Identify which cell holds the provided text, then report its (x, y) central coordinate. 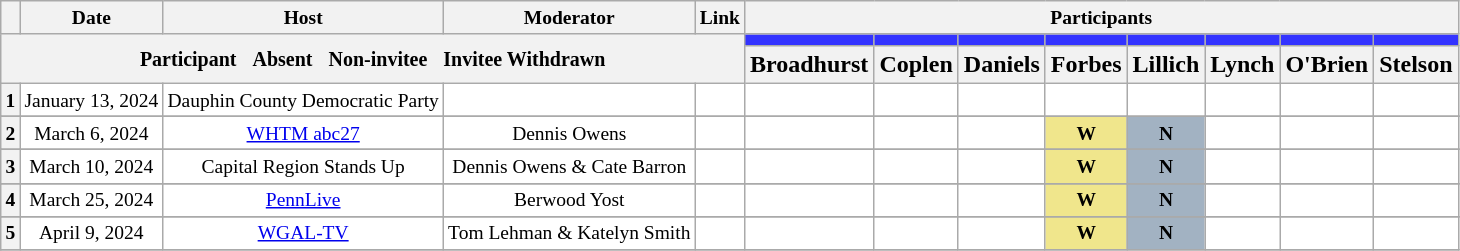
Tom Lehman & Katelyn Smith (569, 232)
WGAL-TV (304, 232)
Forbes (1086, 64)
Date (92, 18)
O'Brien (1327, 64)
Capital Region Stands Up (304, 166)
WHTM abc27 (304, 132)
January 13, 2024 (92, 100)
Host (304, 18)
Link (720, 18)
March 25, 2024 (92, 200)
Daniels (1002, 64)
3 (10, 166)
Stelson (1416, 64)
Participants (1102, 18)
Dauphin County Democratic Party (304, 100)
March 10, 2024 (92, 166)
Lillich (1166, 64)
Moderator (569, 18)
Berwood Yost (569, 200)
Dennis Owens & Cate Barron (569, 166)
March 6, 2024 (92, 132)
4 (10, 200)
2 (10, 132)
Lynch (1242, 64)
Coplen (916, 64)
5 (10, 232)
Dennis Owens (569, 132)
PennLive (304, 200)
Participant Absent Non-invitee Invitee Withdrawn (373, 58)
1 (10, 100)
April 9, 2024 (92, 232)
Broadhurst (810, 64)
